Find where the given text appears and provide that cell's center as (x, y) coordinate. 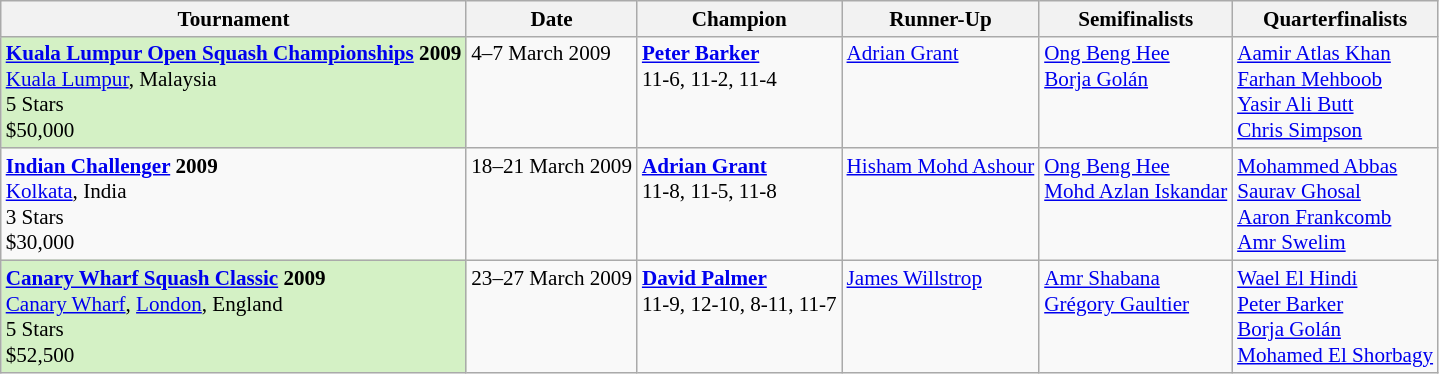
4–7 March 2009 (552, 92)
Ong Beng Hee Mohd Azlan Iskandar (1136, 204)
Ong Beng Hee Borja Golán (1136, 92)
Kuala Lumpur Open Squash Championships 2009 Kuala Lumpur, Malaysia5 Stars$50,000 (234, 92)
Champion (740, 18)
Mohammed Abbas Saurav Ghosal Aaron Frankcomb Amr Swelim (1335, 204)
Hisham Mohd Ashour (941, 204)
Date (552, 18)
Adrian Grant (941, 92)
Indian Challenger 2009 Kolkata, India3 Stars $30,000 (234, 204)
Runner-Up (941, 18)
Wael El Hindi Peter Barker Borja Golán Mohamed El Shorbagy (1335, 316)
Tournament (234, 18)
Peter Barker11-6, 11-2, 11-4 (740, 92)
Semifinalists (1136, 18)
Amr Shabana Grégory Gaultier (1136, 316)
Aamir Atlas Khan Farhan Mehboob Yasir Ali Butt Chris Simpson (1335, 92)
Canary Wharf Squash Classic 2009 Canary Wharf, London, England5 Stars$52,500 (234, 316)
Adrian Grant11-8, 11-5, 11-8 (740, 204)
18–21 March 2009 (552, 204)
James Willstrop (941, 316)
David Palmer11-9, 12-10, 8-11, 11-7 (740, 316)
Quarterfinalists (1335, 18)
23–27 March 2009 (552, 316)
